Extract the (x, y) coordinate from the center of the cell holding the provided text.  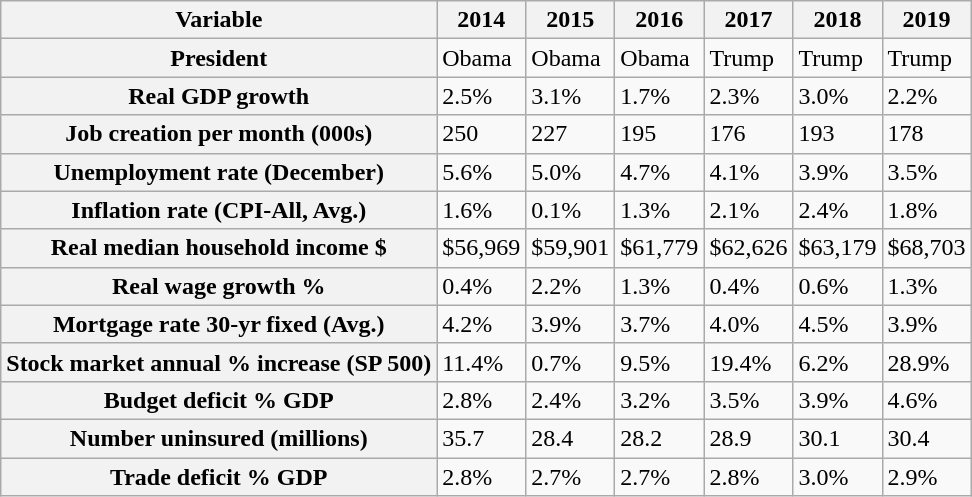
3.2% (660, 400)
5.6% (482, 172)
2.1% (748, 210)
$61,779 (660, 248)
2019 (926, 20)
0.7% (570, 362)
35.7 (482, 438)
Real GDP growth (219, 96)
30.1 (838, 438)
Real wage growth % (219, 286)
1.7% (660, 96)
4.7% (660, 172)
250 (482, 134)
1.6% (482, 210)
$56,969 (482, 248)
4.5% (838, 324)
2.3% (748, 96)
227 (570, 134)
4.2% (482, 324)
3.1% (570, 96)
2018 (838, 20)
2017 (748, 20)
Budget deficit % GDP (219, 400)
Mortgage rate 30-yr fixed (Avg.) (219, 324)
Trade deficit % GDP (219, 477)
Inflation rate (CPI-All, Avg.) (219, 210)
$63,179 (838, 248)
Real median household income $ (219, 248)
0.1% (570, 210)
Number uninsured (millions) (219, 438)
2015 (570, 20)
Job creation per month (000s) (219, 134)
193 (838, 134)
28.4 (570, 438)
$59,901 (570, 248)
9.5% (660, 362)
6.2% (838, 362)
1.8% (926, 210)
$68,703 (926, 248)
195 (660, 134)
$62,626 (748, 248)
11.4% (482, 362)
Variable (219, 20)
2.5% (482, 96)
28.9% (926, 362)
4.0% (748, 324)
4.1% (748, 172)
176 (748, 134)
Unemployment rate (December) (219, 172)
28.9 (748, 438)
President (219, 58)
5.0% (570, 172)
2016 (660, 20)
4.6% (926, 400)
19.4% (748, 362)
30.4 (926, 438)
Stock market annual % increase (SP 500) (219, 362)
2014 (482, 20)
28.2 (660, 438)
0.6% (838, 286)
2.9% (926, 477)
3.7% (660, 324)
178 (926, 134)
